Extract the [X, Y] coordinate from the center of the cell holding the provided text.  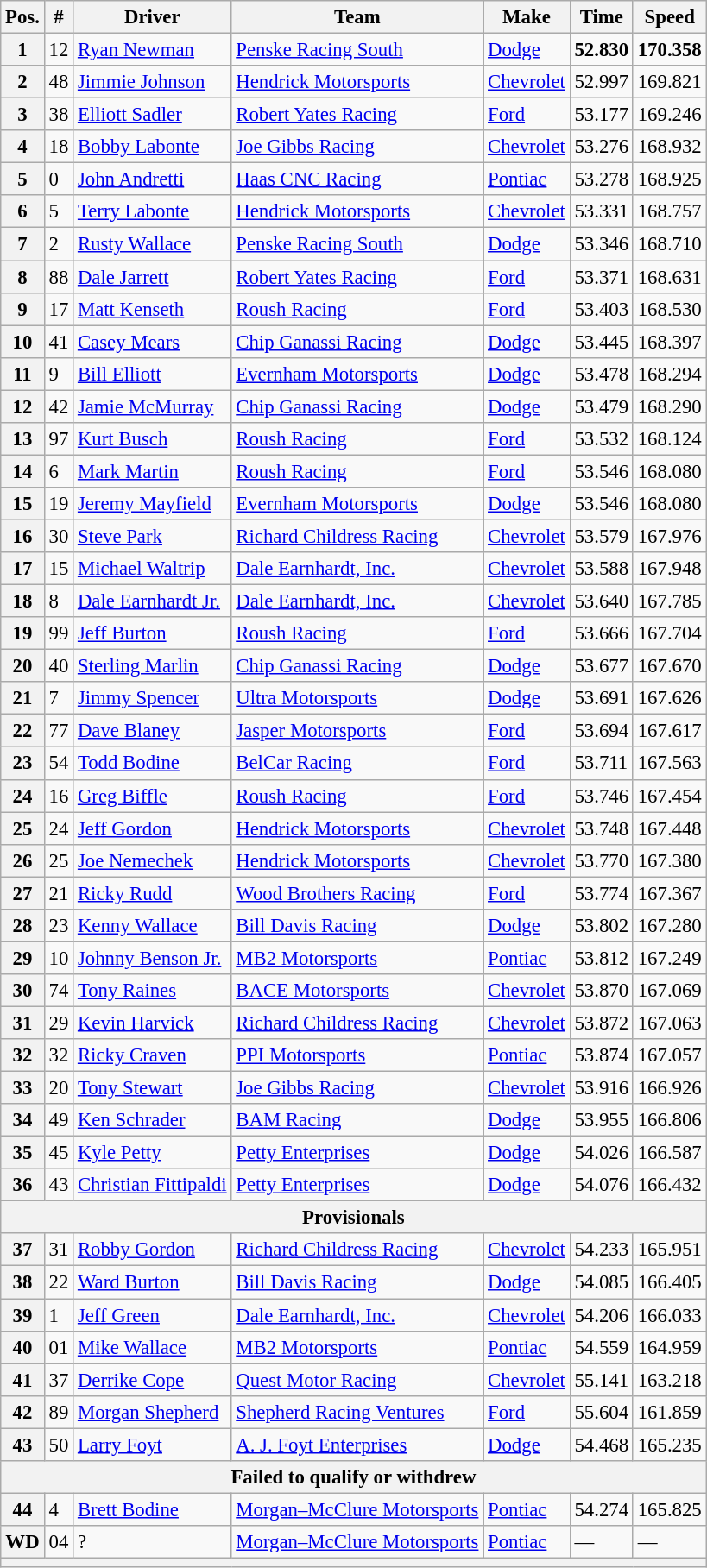
168.631 [670, 277]
53.694 [601, 731]
167.069 [670, 991]
170.358 [670, 50]
Speed [670, 17]
53.774 [601, 893]
53.276 [601, 147]
Rusty Wallace [152, 244]
Greg Biffle [152, 796]
166.926 [670, 1088]
Provisionals [354, 1218]
Sterling Marlin [152, 666]
166.432 [670, 1185]
168.290 [670, 406]
Jeff Green [152, 1315]
Shepherd Racing Ventures [357, 1412]
55.141 [601, 1380]
168.397 [670, 342]
Kurt Busch [152, 439]
53.916 [601, 1088]
53.278 [601, 179]
? [152, 1542]
Pos. [22, 17]
169.821 [670, 82]
53.872 [601, 1023]
Bill Elliott [152, 374]
89 [59, 1412]
168.932 [670, 147]
Christian Fittipaldi [152, 1185]
BAM Racing [357, 1120]
167.785 [670, 601]
48 [59, 82]
169.246 [670, 115]
53.711 [601, 764]
167.626 [670, 698]
26 [22, 860]
Failed to qualify or withdrew [354, 1477]
74 [59, 991]
53.346 [601, 244]
52.830 [601, 50]
PPI Motorsports [357, 1055]
A. J. Foyt Enterprises [357, 1445]
Mark Martin [152, 471]
Time [601, 17]
167.057 [670, 1055]
167.976 [670, 536]
Jimmie Johnson [152, 82]
164.959 [670, 1347]
Wood Brothers Racing [357, 893]
Mike Wallace [152, 1347]
Casey Mears [152, 342]
53.955 [601, 1120]
Jeff Gordon [152, 828]
167.670 [670, 666]
Kenny Wallace [152, 926]
53.331 [601, 211]
Morgan Shepherd [152, 1412]
Haas CNC Racing [357, 179]
BelCar Racing [357, 764]
John Andretti [152, 179]
166.587 [670, 1153]
54 [59, 764]
54.085 [601, 1282]
13 [22, 439]
167.063 [670, 1023]
54.206 [601, 1315]
54.076 [601, 1185]
168.925 [670, 179]
Jimmy Spencer [152, 698]
167.249 [670, 958]
53.746 [601, 796]
53.640 [601, 601]
168.124 [670, 439]
167.280 [670, 926]
Ryan Newman [152, 50]
Johnny Benson Jr. [152, 958]
163.218 [670, 1380]
168.530 [670, 309]
Joe Nemechek [152, 860]
167.617 [670, 731]
167.563 [670, 764]
Tony Stewart [152, 1088]
Jamie McMurray [152, 406]
Team [357, 17]
53.479 [601, 406]
Dale Jarrett [152, 277]
33 [22, 1088]
14 [22, 471]
11 [22, 374]
165.951 [670, 1250]
53.748 [601, 828]
167.948 [670, 569]
45 [59, 1153]
54.559 [601, 1347]
Matt Kenseth [152, 309]
168.710 [670, 244]
Steve Park [152, 536]
Larry Foyt [152, 1445]
34 [22, 1120]
Tony Raines [152, 991]
53.677 [601, 666]
165.235 [670, 1445]
39 [22, 1315]
53.666 [601, 633]
166.033 [670, 1315]
97 [59, 439]
WD [22, 1542]
Kevin Harvick [152, 1023]
Ricky Craven [152, 1055]
28 [22, 926]
54.468 [601, 1445]
53.177 [601, 115]
Ken Schrader [152, 1120]
53.532 [601, 439]
Quest Motor Racing [357, 1380]
167.380 [670, 860]
53.691 [601, 698]
167.367 [670, 893]
166.405 [670, 1282]
53.403 [601, 309]
27 [22, 893]
01 [59, 1347]
53.874 [601, 1055]
Terry Labonte [152, 211]
Kyle Petty [152, 1153]
53.371 [601, 277]
49 [59, 1120]
53.870 [601, 991]
53.478 [601, 374]
165.825 [670, 1509]
Bobby Labonte [152, 147]
Elliott Sadler [152, 115]
161.859 [670, 1412]
53.579 [601, 536]
36 [22, 1185]
53.445 [601, 342]
77 [59, 731]
Ward Burton [152, 1282]
166.806 [670, 1120]
Jeremy Mayfield [152, 504]
Robby Gordon [152, 1250]
53.588 [601, 569]
168.757 [670, 211]
55.604 [601, 1412]
Ricky Rudd [152, 893]
52.997 [601, 82]
Make [527, 17]
Jasper Motorsports [357, 731]
Michael Waltrip [152, 569]
44 [22, 1509]
BACE Motorsports [357, 991]
Dale Earnhardt Jr. [152, 601]
53.802 [601, 926]
Jeff Burton [152, 633]
Dave Blaney [152, 731]
35 [22, 1153]
04 [59, 1542]
53.812 [601, 958]
# [59, 17]
99 [59, 633]
168.294 [670, 374]
50 [59, 1445]
167.448 [670, 828]
Derrike Cope [152, 1380]
Driver [152, 17]
0 [59, 179]
Todd Bodine [152, 764]
Ultra Motorsports [357, 698]
88 [59, 277]
54.233 [601, 1250]
Brett Bodine [152, 1509]
3 [22, 115]
53.770 [601, 860]
167.454 [670, 796]
54.026 [601, 1153]
54.274 [601, 1509]
167.704 [670, 633]
